Pinpoint the cell where the given text exists, returning its [X, Y] midpoint coordinate. 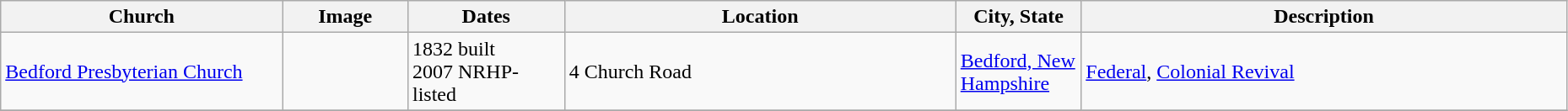
Location [760, 17]
4 Church Road [760, 71]
Dates [486, 17]
Federal, Colonial Revival [1324, 71]
Image [346, 17]
Bedford Presbyterian Church [142, 71]
Bedford, New Hampshire [1019, 71]
Description [1324, 17]
Church [142, 17]
City, State [1019, 17]
1832 built2007 NRHP-listed [486, 71]
